Find where the given text appears and provide that cell's center as [X, Y] coordinate. 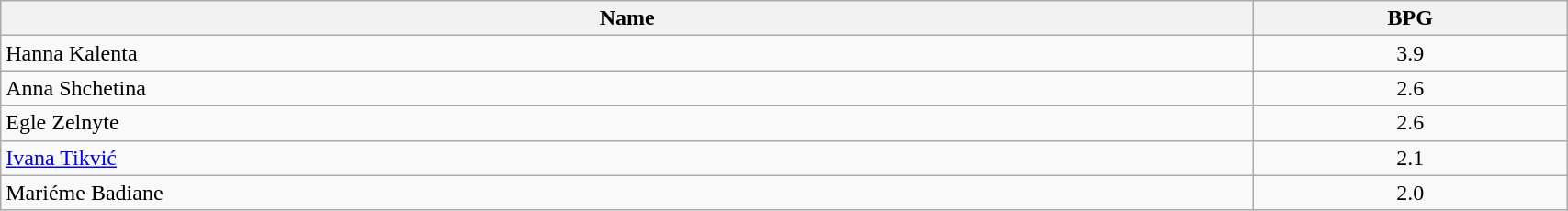
2.0 [1411, 193]
Name [627, 18]
BPG [1411, 18]
Hanna Kalenta [627, 53]
2.1 [1411, 158]
Anna Shchetina [627, 88]
Ivana Tikvić [627, 158]
3.9 [1411, 53]
Egle Zelnyte [627, 123]
Mariéme Badiane [627, 193]
